Extract the (x, y) coordinate from the center of the cell holding the provided text.  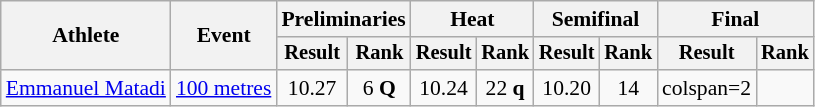
Final (736, 19)
Semifinal (596, 19)
colspan=2 (706, 88)
100 metres (224, 88)
14 (628, 88)
Preliminaries (343, 19)
10.27 (312, 88)
Athlete (86, 36)
Event (224, 36)
10.20 (567, 88)
Heat (472, 19)
10.24 (444, 88)
Emmanuel Matadi (86, 88)
22 q (505, 88)
6 Q (380, 88)
